Extract the [X, Y] coordinate from the center of the cell holding the provided text.  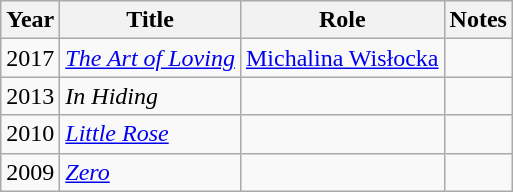
In Hiding [150, 96]
Zero [150, 172]
2013 [30, 96]
Year [30, 20]
Michalina Wisłocka [342, 58]
Role [342, 20]
Notes [478, 20]
The Art of Loving [150, 58]
Title [150, 20]
2017 [30, 58]
2010 [30, 134]
2009 [30, 172]
Little Rose [150, 134]
